Locate the cell with the specified text and output its [X, Y] center coordinate. 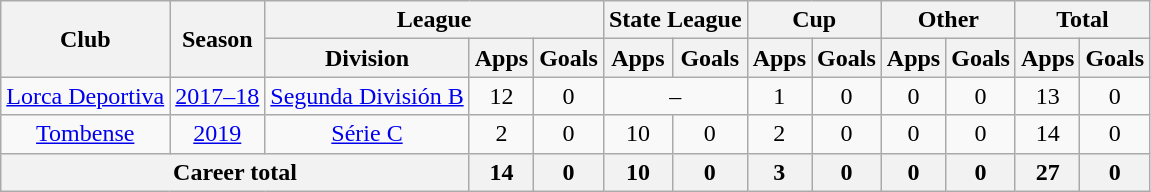
Total [1082, 20]
Division [367, 58]
Tombense [86, 134]
2017–18 [218, 96]
League [434, 20]
– [675, 96]
Segunda División B [367, 96]
Career total [235, 172]
12 [501, 96]
State League [675, 20]
Club [86, 39]
13 [1047, 96]
Season [218, 39]
Cup [814, 20]
3 [779, 172]
Other [948, 20]
27 [1047, 172]
Série C [367, 134]
2019 [218, 134]
Lorca Deportiva [86, 96]
1 [779, 96]
